Output the (X, Y) coordinate of the center of the cell containing the given text.  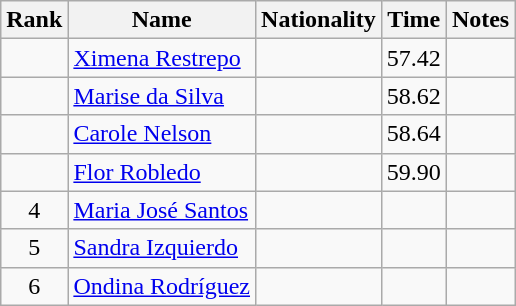
6 (34, 286)
Ximena Restrepo (162, 58)
Time (414, 20)
Notes (480, 20)
Rank (34, 20)
57.42 (414, 58)
Nationality (319, 20)
Carole Nelson (162, 134)
58.62 (414, 96)
Maria José Santos (162, 210)
Flor Robledo (162, 172)
Marise da Silva (162, 96)
5 (34, 248)
Sandra Izquierdo (162, 248)
4 (34, 210)
58.64 (414, 134)
Name (162, 20)
59.90 (414, 172)
Ondina Rodríguez (162, 286)
